For the text-containing cell, return its midpoint in (X, Y) coordinate format. 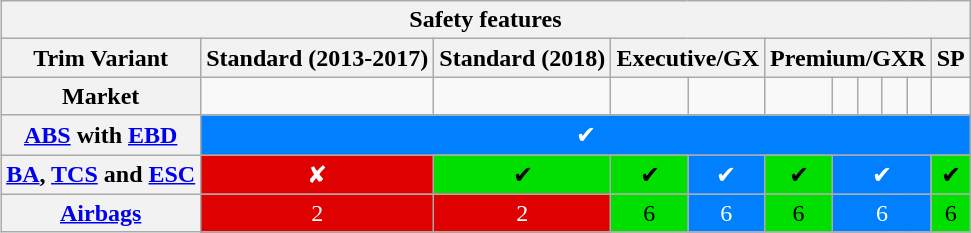
Executive/GX (688, 58)
Airbags (101, 213)
✘ (318, 174)
Market (101, 96)
BA, TCS and ESC (101, 174)
SP (950, 58)
Standard (2018) (522, 58)
Trim Variant (101, 58)
Premium/GXR (848, 58)
Standard (2013-2017) (318, 58)
ABS with EBD (101, 135)
Safety features (486, 20)
